Determine the (x, y) coordinate at the center of the cell enclosing the given text.  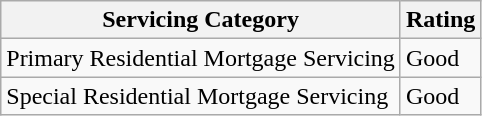
Rating (440, 20)
Primary Residential Mortgage Servicing (201, 58)
Servicing Category (201, 20)
Special Residential Mortgage Servicing (201, 96)
